Output the (x, y) coordinate of the center of the cell containing the given text.  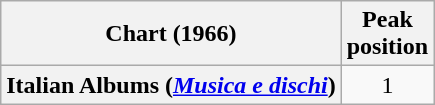
Italian Albums (Musica e dischi) (171, 85)
Peakposition (387, 34)
1 (387, 85)
Chart (1966) (171, 34)
